Extract the (x, y) coordinate from the center of the cell holding the provided text.  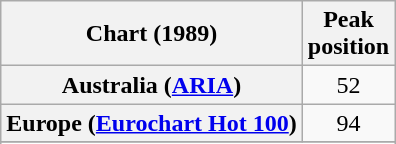
Australia (ARIA) (152, 85)
Chart (1989) (152, 34)
52 (348, 85)
Europe (Eurochart Hot 100) (152, 123)
94 (348, 123)
Peakposition (348, 34)
